Pinpoint the cell where the given text exists, returning its [X, Y] midpoint coordinate. 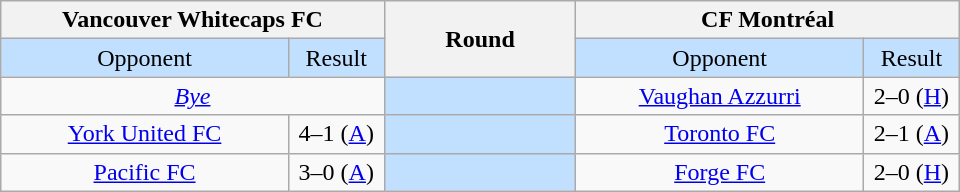
Vancouver Whitecaps FC [192, 20]
3–0 (A) [336, 172]
York United FC [145, 134]
Round [480, 39]
CF Montréal [768, 20]
Toronto FC [720, 134]
Bye [192, 96]
Forge FC [720, 172]
2–1 (A) [911, 134]
4–1 (A) [336, 134]
Vaughan Azzurri [720, 96]
Pacific FC [145, 172]
